Output the (x, y) coordinate of the center of the cell containing the given text.  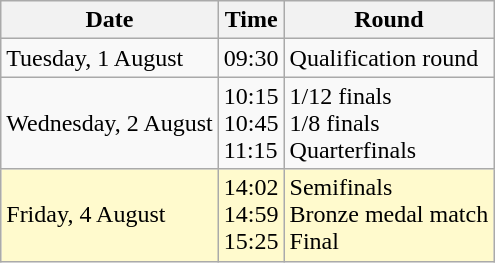
Semifinals Bronze medal match Final (389, 215)
Round (389, 20)
Date (110, 20)
Tuesday, 1 August (110, 58)
14:02 14:59 15:25 (251, 215)
1/12 finals 1/8 finals Quarterfinals (389, 123)
Time (251, 20)
Friday, 4 August (110, 215)
Wednesday, 2 August (110, 123)
Qualification round (389, 58)
10:15 10:45 11:15 (251, 123)
09:30 (251, 58)
